Identify which cell holds the provided text, then report its (X, Y) central coordinate. 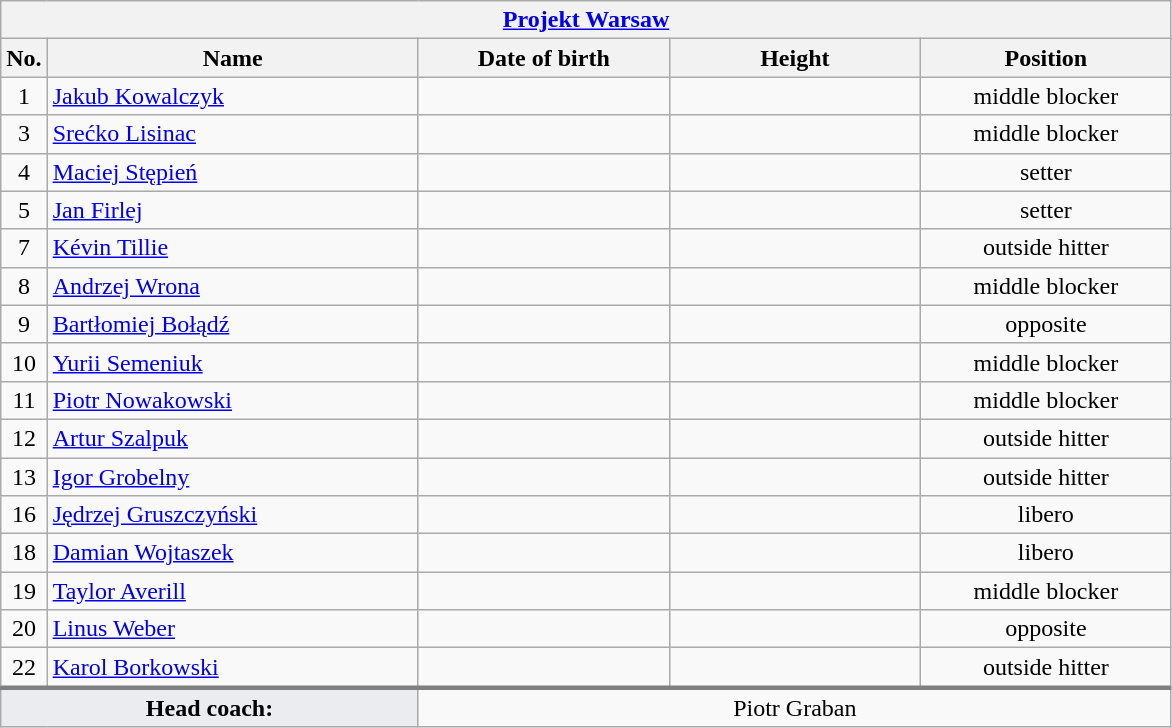
22 (24, 668)
Projekt Warsaw (586, 20)
Kévin Tillie (232, 248)
Head coach: (210, 707)
Andrzej Wrona (232, 286)
1 (24, 96)
3 (24, 134)
7 (24, 248)
16 (24, 515)
Jan Firlej (232, 210)
Name (232, 58)
Height (794, 58)
Linus Weber (232, 629)
Taylor Averill (232, 591)
Position (1046, 58)
Date of birth (544, 58)
8 (24, 286)
Bartłomiej Bołądź (232, 324)
18 (24, 553)
Jakub Kowalczyk (232, 96)
Maciej Stępień (232, 172)
12 (24, 438)
5 (24, 210)
No. (24, 58)
Yurii Semeniuk (232, 362)
9 (24, 324)
11 (24, 400)
10 (24, 362)
Damian Wojtaszek (232, 553)
20 (24, 629)
Piotr Graban (794, 707)
4 (24, 172)
13 (24, 477)
Artur Szalpuk (232, 438)
Karol Borkowski (232, 668)
Igor Grobelny (232, 477)
Piotr Nowakowski (232, 400)
19 (24, 591)
Jędrzej Gruszczyński (232, 515)
Srećko Lisinac (232, 134)
